Determine the [x, y] coordinate at the center of the cell enclosing the given text.  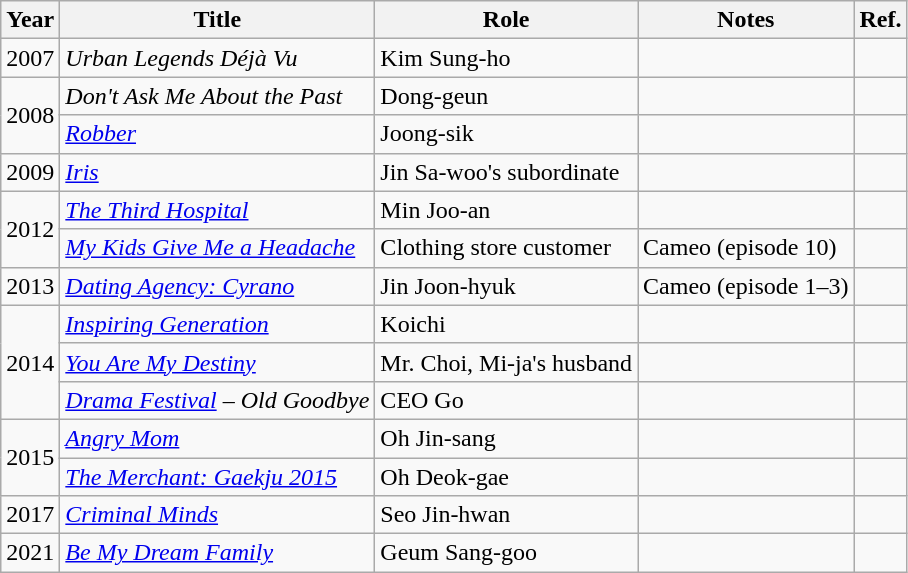
Seo Jin-hwan [506, 515]
Year [30, 20]
Min Joo-an [506, 210]
Jin Sa-woo's subordinate [506, 172]
You Are My Destiny [218, 362]
The Third Hospital [218, 210]
Inspiring Generation [218, 324]
Dating Agency: Cyrano [218, 286]
2017 [30, 515]
Cameo (episode 10) [746, 248]
Iris [218, 172]
Clothing store customer [506, 248]
2014 [30, 362]
Be My Dream Family [218, 553]
2021 [30, 553]
Koichi [506, 324]
2009 [30, 172]
Notes [746, 20]
Cameo (episode 1–3) [746, 286]
Oh Jin-sang [506, 438]
2015 [30, 457]
Kim Sung-ho [506, 58]
My Kids Give Me a Headache [218, 248]
Title [218, 20]
Urban Legends Déjà Vu [218, 58]
Don't Ask Me About the Past [218, 96]
Jin Joon-hyuk [506, 286]
2007 [30, 58]
The Merchant: Gaekju 2015 [218, 477]
2013 [30, 286]
Drama Festival – Old Goodbye [218, 400]
Oh Deok-gae [506, 477]
Criminal Minds [218, 515]
CEO Go [506, 400]
Role [506, 20]
Joong-sik [506, 134]
Mr. Choi, Mi-ja's husband [506, 362]
Angry Mom [218, 438]
Dong-geun [506, 96]
Ref. [880, 20]
Geum Sang-goo [506, 553]
Robber [218, 134]
2012 [30, 229]
2008 [30, 115]
